Output the [X, Y] coordinate of the center of the cell containing the given text.  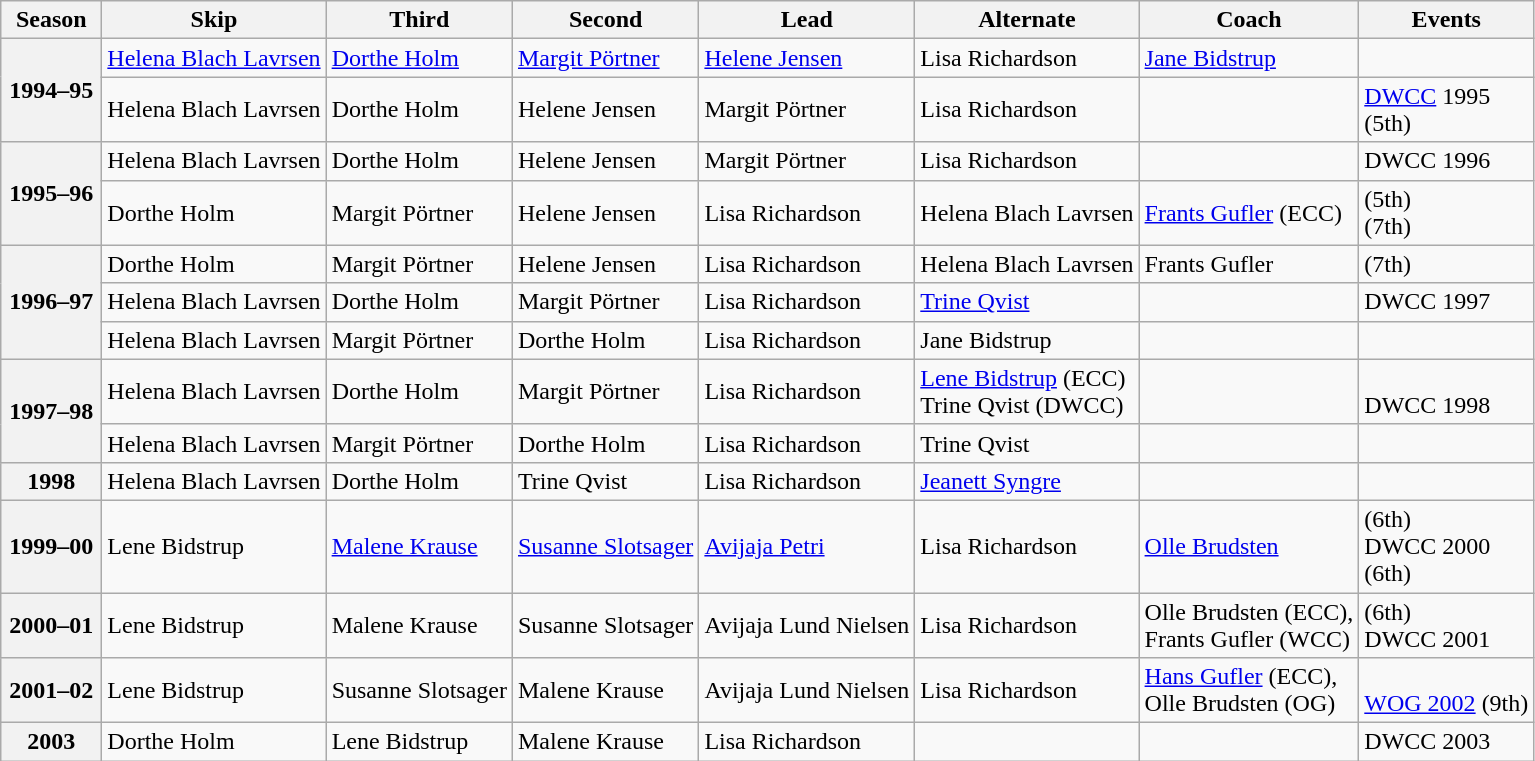
Olle Brudsten (ECC),Frants Gufler (WCC) [1249, 624]
1996–97 [52, 302]
DWCC 1998 [1446, 392]
Second [605, 20]
Avijaja Petri [807, 546]
1998 [52, 481]
Lead [807, 20]
Jeanett Syngre [1027, 481]
WOG 2002 (9th) [1446, 690]
2003 [52, 742]
1997–98 [52, 410]
Frants Gufler (ECC) [1249, 212]
DWCC 1997 [1446, 302]
Frants Gufler [1249, 264]
DWCC 2003 [1446, 742]
(6th)DWCC 2000 (6th) [1446, 546]
1994–95 [52, 90]
(7th) [1446, 264]
2001–02 [52, 690]
Season [52, 20]
DWCC 1995 (5th) [1446, 110]
Lene Bidstrup (ECC)Trine Qvist (DWCC) [1027, 392]
Coach [1249, 20]
Alternate [1027, 20]
Events [1446, 20]
2000–01 [52, 624]
Olle Brudsten [1249, 546]
DWCC 1996 [1446, 161]
Hans Gufler (ECC),Olle Brudsten (OG) [1249, 690]
1999–00 [52, 546]
(5th) (7th) [1446, 212]
Third [419, 20]
(6th)DWCC 2001 [1446, 624]
1995–96 [52, 194]
Skip [214, 20]
